Capture the cell that displays the provided text and extract its [x, y] central coordinate. 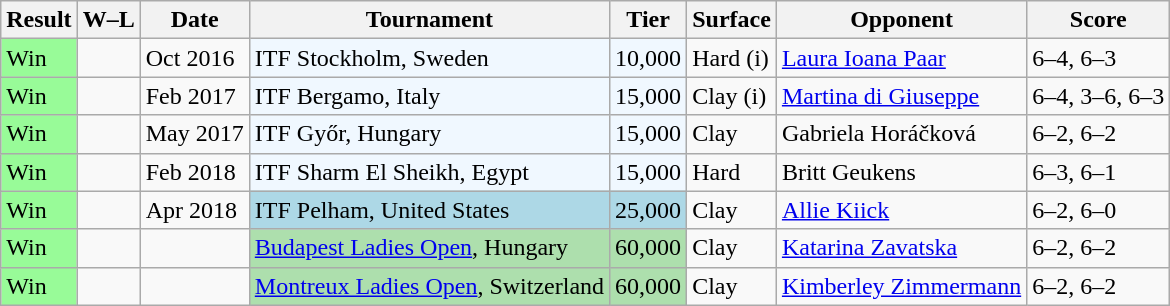
Clay (i) [732, 96]
Martina di Giuseppe [901, 96]
Tier [648, 20]
Result [39, 20]
Allie Kiick [901, 210]
Hard [732, 172]
ITF Stockholm, Sweden [429, 58]
Kimberley Zimmermann [901, 286]
6–3, 6–1 [1098, 172]
Feb 2017 [194, 96]
Apr 2018 [194, 210]
6–4, 3–6, 6–3 [1098, 96]
W–L [108, 20]
ITF Győr, Hungary [429, 134]
Date [194, 20]
May 2017 [194, 134]
6–4, 6–3 [1098, 58]
10,000 [648, 58]
Britt Geukens [901, 172]
Feb 2018 [194, 172]
Gabriela Horáčková [901, 134]
Oct 2016 [194, 58]
Opponent [901, 20]
25,000 [648, 210]
ITF Pelham, United States [429, 210]
Hard (i) [732, 58]
Montreux Ladies Open, Switzerland [429, 286]
Laura Ioana Paar [901, 58]
ITF Bergamo, Italy [429, 96]
Budapest Ladies Open, Hungary [429, 248]
Tournament [429, 20]
ITF Sharm El Sheikh, Egypt [429, 172]
Score [1098, 20]
6–2, 6–0 [1098, 210]
Surface [732, 20]
Katarina Zavatska [901, 248]
